For the text-containing cell, return its midpoint in [x, y] coordinate format. 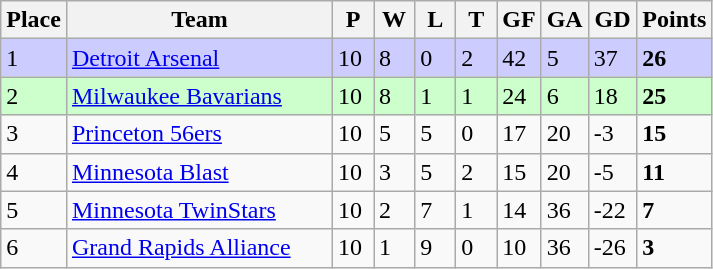
L [436, 20]
-22 [612, 210]
4 [34, 172]
37 [612, 58]
Team [199, 20]
Grand Rapids Alliance [199, 248]
Princeton 56ers [199, 134]
Points [674, 20]
-3 [612, 134]
17 [519, 134]
GA [564, 20]
24 [519, 96]
-5 [612, 172]
T [476, 20]
P [354, 20]
Milwaukee Bavarians [199, 96]
18 [612, 96]
W [394, 20]
9 [436, 248]
25 [674, 96]
26 [674, 58]
Detroit Arsenal [199, 58]
GD [612, 20]
Place [34, 20]
Minnesota TwinStars [199, 210]
GF [519, 20]
14 [519, 210]
Minnesota Blast [199, 172]
-26 [612, 248]
42 [519, 58]
11 [674, 172]
